Capture the cell that displays the provided text and extract its [X, Y] central coordinate. 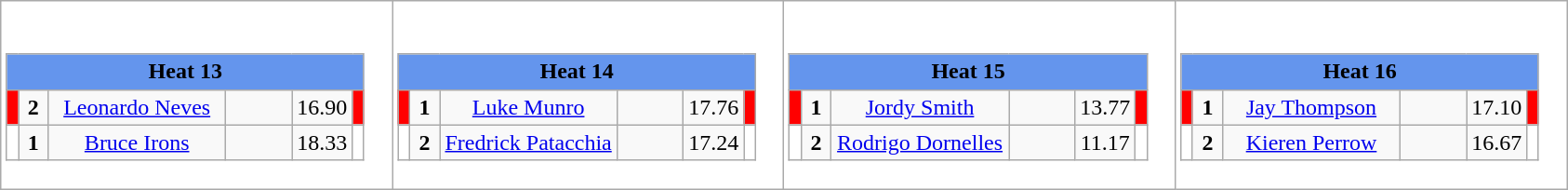
Heat 16 1 Jay Thompson 17.10 2 Kieren Perrow 16.67 [1371, 95]
Bruce Irons [138, 142]
Luke Munro [528, 107]
Heat 16 [1360, 72]
Heat 15 [968, 72]
Jordy Smith [921, 107]
Heat 13 [185, 72]
Kieren Perrow [1311, 142]
Leonardo Neves [138, 107]
Heat 15 1 Jordy Smith 13.77 2 Rodrigo Dornelles 11.17 [980, 95]
Heat 14 [577, 72]
16.67 [1497, 142]
Rodrigo Dornelles [921, 142]
13.77 [1105, 107]
17.10 [1497, 107]
16.90 [322, 107]
18.33 [322, 142]
Fredrick Patacchia [528, 142]
Jay Thompson [1311, 107]
17.76 [714, 107]
Heat 14 1 Luke Munro 17.76 2 Fredrick Patacchia 17.24 [588, 95]
17.24 [714, 142]
Heat 13 2 Leonardo Neves 16.90 1 Bruce Irons 18.33 [197, 95]
11.17 [1105, 142]
